Extract the [x, y] coordinate from the center of the cell holding the provided text.  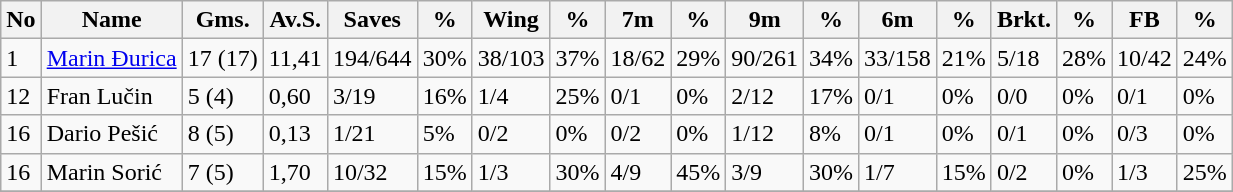
3/19 [372, 96]
1/4 [511, 96]
1,70 [295, 172]
2/12 [765, 96]
194/644 [372, 58]
Saves [372, 20]
17 (17) [222, 58]
Gms. [222, 20]
0/0 [1024, 96]
16% [444, 96]
Marin Đurica [112, 58]
0,13 [295, 134]
7 (5) [222, 172]
5/18 [1024, 58]
90/261 [765, 58]
29% [698, 58]
6m [898, 20]
17% [832, 96]
37% [578, 58]
1/21 [372, 134]
34% [832, 58]
24% [1204, 58]
28% [1084, 58]
38/103 [511, 58]
Dario Pešić [112, 134]
1 [21, 58]
4/9 [638, 172]
10/32 [372, 172]
Wing [511, 20]
0,60 [295, 96]
45% [698, 172]
1/12 [765, 134]
7m [638, 20]
1/7 [898, 172]
5 (4) [222, 96]
8% [832, 134]
8 (5) [222, 134]
Av.S. [295, 20]
21% [964, 58]
10/42 [1145, 58]
33/158 [898, 58]
Fran Lučin [112, 96]
5% [444, 134]
18/62 [638, 58]
9m [765, 20]
12 [21, 96]
No [21, 20]
Name [112, 20]
3/9 [765, 172]
11,41 [295, 58]
FB [1145, 20]
0/3 [1145, 134]
Marin Sorić [112, 172]
Brkt. [1024, 20]
